Determine the (x, y) coordinate at the center of the cell enclosing the given text.  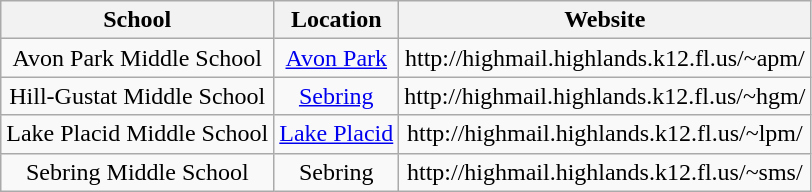
Location (336, 20)
http://highmail.highlands.k12.fl.us/~sms/ (605, 172)
Website (605, 20)
Avon Park Middle School (138, 58)
School (138, 20)
http://highmail.highlands.k12.fl.us/~hgm/ (605, 96)
http://highmail.highlands.k12.fl.us/~apm/ (605, 58)
Lake Placid (336, 134)
Lake Placid Middle School (138, 134)
http://highmail.highlands.k12.fl.us/~lpm/ (605, 134)
Avon Park (336, 58)
Hill-Gustat Middle School (138, 96)
Sebring Middle School (138, 172)
